Identify which cell holds the provided text, then report its [x, y] central coordinate. 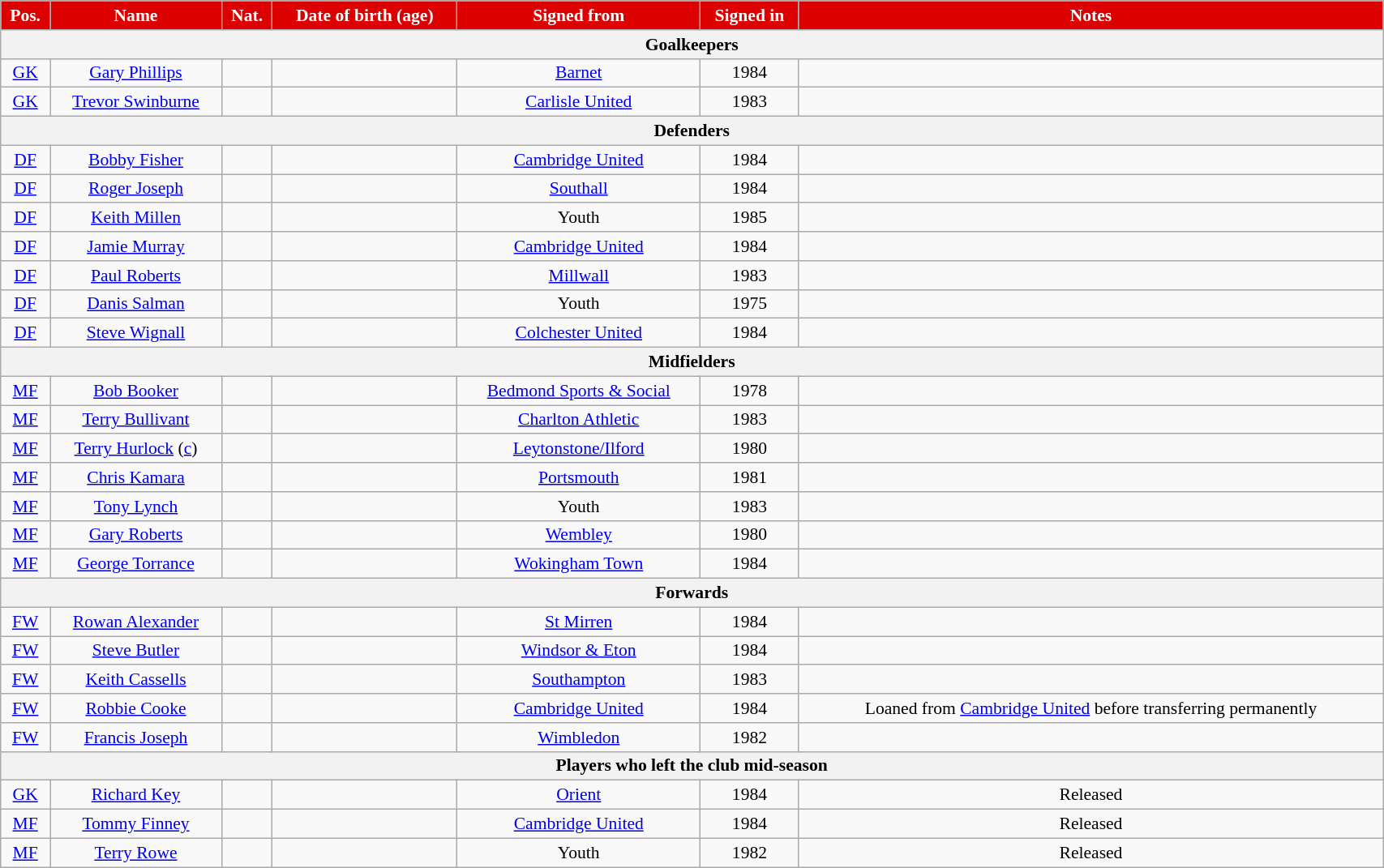
Loaned from Cambridge United before transferring permanently [1090, 708]
Roger Joseph [136, 189]
Orient [579, 795]
Goalkeepers [692, 45]
Bobby Fisher [136, 160]
Gary Phillips [136, 73]
1978 [750, 391]
Charlton Athletic [579, 420]
Bedmond Sports & Social [579, 391]
Carlisle United [579, 102]
Players who left the club mid-season [692, 766]
Wimbledon [579, 738]
Francis Joseph [136, 738]
Terry Rowe [136, 853]
Keith Cassells [136, 680]
Trevor Swinburne [136, 102]
Wembley [579, 535]
1981 [750, 477]
Steve Wignall [136, 333]
Name [136, 15]
1975 [750, 304]
Terry Bullivant [136, 420]
Colchester United [579, 333]
Robbie Cooke [136, 708]
Date of birth (age) [365, 15]
Leytonstone/Ilford [579, 449]
Danis Salman [136, 304]
Nat. [246, 15]
Windsor & Eton [579, 651]
Gary Roberts [136, 535]
Southall [579, 189]
Wokingham Town [579, 564]
Defenders [692, 131]
Paul Roberts [136, 276]
Portsmouth [579, 477]
Forwards [692, 593]
Barnet [579, 73]
Tommy Finney [136, 824]
George Torrance [136, 564]
Richard Key [136, 795]
Keith Millen [136, 218]
Millwall [579, 276]
Rowan Alexander [136, 622]
Chris Kamara [136, 477]
Jamie Murray [136, 246]
Southampton [579, 680]
Tony Lynch [136, 507]
Pos. [26, 15]
Notes [1090, 15]
1985 [750, 218]
St Mirren [579, 622]
Signed from [579, 15]
Bob Booker [136, 391]
Steve Butler [136, 651]
Midfielders [692, 362]
Signed in [750, 15]
Terry Hurlock (c) [136, 449]
